Identify which cell holds the provided text, then report its [X, Y] central coordinate. 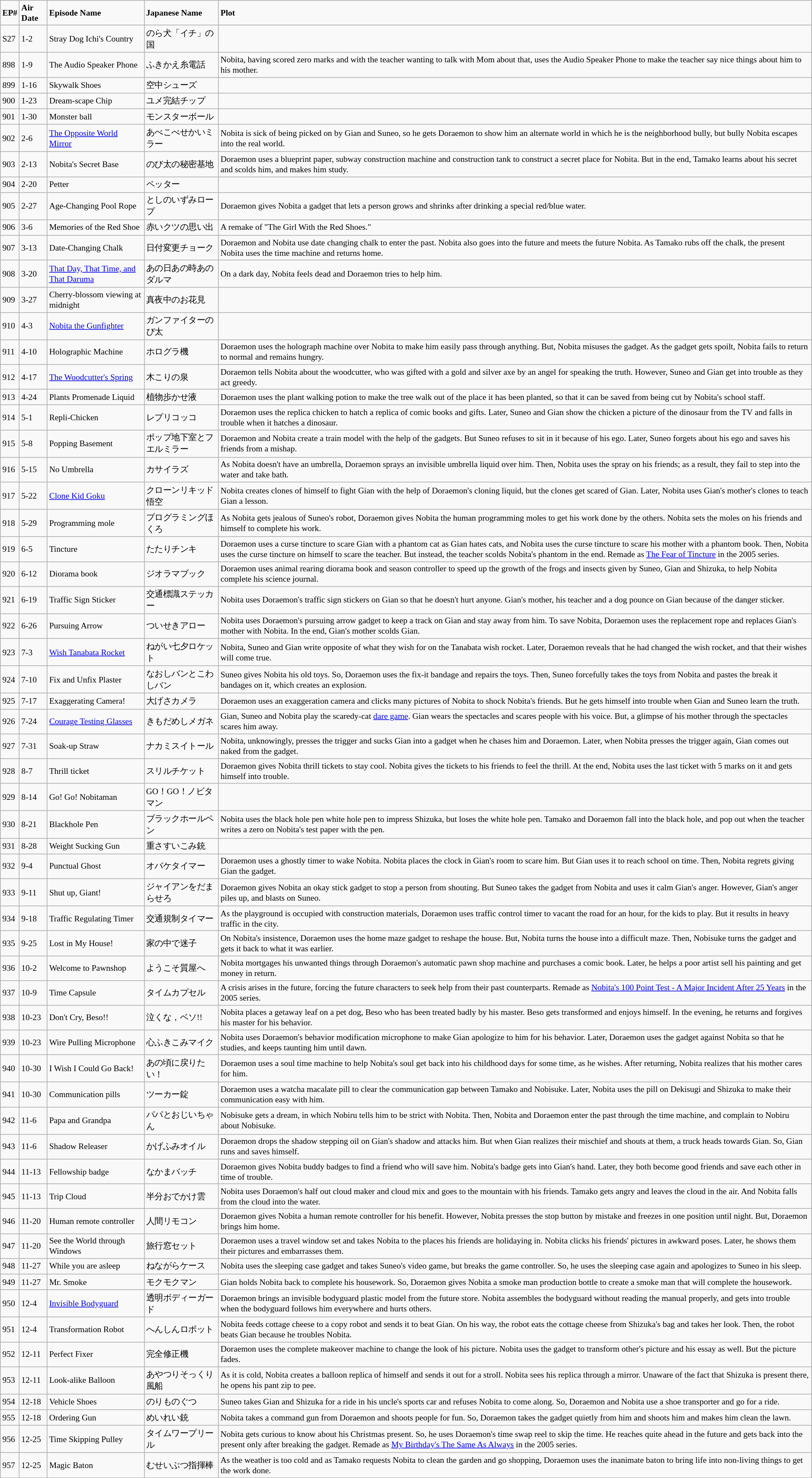
ホログラ機 [181, 352]
899 [10, 85]
Tincture [96, 549]
旅行窓セット [181, 1246]
3-20 [33, 274]
あの日あの時あのダルマ [181, 274]
クローンリキッド悟空 [181, 496]
917 [10, 496]
Petter [96, 184]
898 [10, 65]
Popping Basement [96, 443]
Air Date [33, 13]
904 [10, 184]
交通標識ステッカー [181, 600]
Perfect Fixer [96, 1354]
ツーカー錠 [181, 1094]
922 [10, 626]
Communication pills [96, 1094]
Weight Sucking Gun [96, 846]
Ordering Gun [96, 1417]
ねながらケース [181, 1266]
2-27 [33, 206]
934 [10, 918]
4-10 [33, 352]
5-15 [33, 469]
900 [10, 101]
Soak-up Straw [96, 746]
ナカミスイトール [181, 746]
EP# [10, 13]
957 [10, 1465]
Time Capsule [96, 993]
Magic Baton [96, 1465]
943 [10, 1147]
あべこべせかいミラー [181, 138]
Traffic Regulating Timer [96, 918]
6-19 [33, 600]
Fix and Unfix Plaster [96, 679]
Diorama book [96, 574]
924 [10, 679]
948 [10, 1266]
8-28 [33, 846]
ガンファイターのび太 [181, 326]
Fellowship badge [96, 1171]
949 [10, 1282]
Welcome to Pawnshop [96, 968]
Human remote controller [96, 1221]
2-13 [33, 164]
9-11 [33, 892]
へんしんロボット [181, 1330]
Plants Promenade Liquid [96, 397]
Blackhole Pen [96, 824]
パパとおじいちゃん [181, 1121]
908 [10, 274]
タイムワープリール [181, 1439]
としのいずみロープ [181, 206]
重さすいこみ銃 [181, 846]
933 [10, 892]
956 [10, 1439]
Wish Tanabata Rocket [96, 652]
赤いクツの思い出 [181, 228]
Memories of the Red Shoe [96, 228]
946 [10, 1221]
めいれい銃 [181, 1417]
932 [10, 866]
10-9 [33, 993]
Shut up, Giant! [96, 892]
906 [10, 228]
915 [10, 443]
954 [10, 1402]
ポップ地下室とフエルミラー [181, 443]
木こりの泉 [181, 377]
945 [10, 1196]
912 [10, 377]
1-2 [33, 39]
10-2 [33, 968]
ジオラマブック [181, 574]
泣くな，ベソ!! [181, 1018]
923 [10, 652]
Punctual Ghost [96, 866]
9-18 [33, 918]
ようこそ質屋へ [181, 968]
Nobita the Gunfighter [96, 326]
あの頃に戻りたい！ [181, 1068]
むせいぶつ指揮棒 [181, 1465]
Invisible Bodyguard [96, 1304]
940 [10, 1068]
2-20 [33, 184]
That Day, That Time, and That Daruma [96, 274]
928 [10, 771]
935 [10, 943]
6-5 [33, 549]
905 [10, 206]
5-8 [33, 443]
S27 [10, 39]
907 [10, 248]
926 [10, 721]
919 [10, 549]
3-27 [33, 299]
953 [10, 1381]
Don't Cry, Beso!! [96, 1018]
のりものぐつ [181, 1402]
925 [10, 701]
The Opposite World Mirror [96, 138]
While you are asleep [96, 1266]
Mr. Smoke [96, 1282]
Stray Dog Ichi's Country [96, 39]
Traffic Sign Sticker [96, 600]
5-22 [33, 496]
Exaggerating Camera! [96, 701]
On a dark day, Nobita feels dead and Doraemon tries to help him. [515, 274]
902 [10, 138]
914 [10, 417]
GO！GO！ノビタマン [181, 797]
のび太の秘密基地 [181, 164]
モンスターボール [181, 116]
なおしバンとこわしバン [181, 679]
家の中で迷子 [181, 943]
ふきかえ糸電話 [181, 65]
9-4 [33, 866]
Repli-Chicken [96, 417]
3-6 [33, 228]
タイムカプセル [181, 993]
910 [10, 326]
4-3 [33, 326]
Programming mole [96, 523]
Lost in My House! [96, 943]
The Audio Speaker Phone [96, 65]
937 [10, 993]
3-13 [33, 248]
レプリコッコ [181, 417]
Vehicle Shoes [96, 1402]
7-24 [33, 721]
あやつりそっくり風船 [181, 1381]
1-16 [33, 85]
950 [10, 1304]
かげふみオイル [181, 1147]
947 [10, 1246]
心ふきこみマイク [181, 1042]
5-1 [33, 417]
モクモクマン [181, 1282]
Transformation Robot [96, 1330]
交通規制タイマー [181, 918]
1-23 [33, 101]
スリルチケット [181, 771]
Japanese Name [181, 13]
ユメ完結チップ [181, 101]
913 [10, 397]
1-30 [33, 116]
プログラミングほくろ [181, 523]
See the World through Windows [96, 1246]
Courage Testing Glasses [96, 721]
Holographic Machine [96, 352]
1-9 [33, 65]
Dream-scape Chip [96, 101]
9-25 [33, 943]
Go! Go! Nobitaman [96, 797]
951 [10, 1330]
920 [10, 574]
A remake of "The Girl With the Red Shoes." [515, 228]
5-29 [33, 523]
930 [10, 824]
真夜中のお花見 [181, 299]
Skywalk Shoes [96, 85]
929 [10, 797]
Nobita's Secret Base [96, 164]
7-17 [33, 701]
Date-Changing Chalk [96, 248]
No Umbrella [96, 469]
ペッター [181, 184]
I Wish I Could Go Back! [96, 1068]
Plot [515, 13]
927 [10, 746]
The Woodcutter's Spring [96, 377]
911 [10, 352]
939 [10, 1042]
Episode Name [96, 13]
941 [10, 1094]
Thrill ticket [96, 771]
ねがい七夕ロケット [181, 652]
Shadow Releaser [96, 1147]
8-14 [33, 797]
916 [10, 469]
901 [10, 116]
のら犬「イチ」の国 [181, 39]
Papa and Grandpa [96, 1121]
Look-alike Balloon [96, 1381]
955 [10, 1417]
人間リモコン [181, 1221]
2-6 [33, 138]
918 [10, 523]
6-12 [33, 574]
909 [10, 299]
952 [10, 1354]
8-21 [33, 824]
938 [10, 1018]
きもだめしメガネ [181, 721]
944 [10, 1171]
4-24 [33, 397]
4-17 [33, 377]
8-7 [33, 771]
ブラックホールペン [181, 824]
6-26 [33, 626]
半分おでかけ雲 [181, 1196]
Trip Cloud [96, 1196]
Monster ball [96, 116]
植物歩かせ液 [181, 397]
Clone Kid Goku [96, 496]
7-3 [33, 652]
ジャイアンをだまらせろ [181, 892]
日付変更チョーク [181, 248]
ついせきアロー [181, 626]
透明ボディーガード [181, 1304]
936 [10, 968]
903 [10, 164]
なかまバッチ [181, 1171]
921 [10, 600]
たたりチンキ [181, 549]
Wire Pulling Microphone [96, 1042]
完全修正機 [181, 1354]
Time Skipping Pulley [96, 1439]
大げさカメラ [181, 701]
空中シューズ [181, 85]
Age-Changing Pool Rope [96, 206]
Cherry-blossom viewing at midnight [96, 299]
Doraemon gives Nobita a gadget that lets a person grows and shrinks after drinking a special red/blue water. [515, 206]
931 [10, 846]
7-31 [33, 746]
7-10 [33, 679]
カサイラズ [181, 469]
942 [10, 1121]
オバケタイマー [181, 866]
Pursuing Arrow [96, 626]
